Extract the (X, Y) coordinate from the center of the cell holding the provided text.  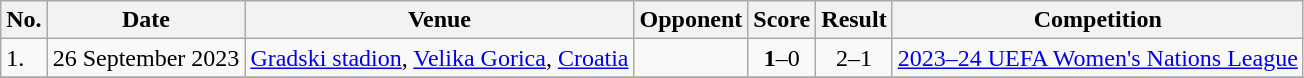
26 September 2023 (146, 58)
Opponent (691, 20)
Competition (1098, 20)
2–1 (854, 58)
1–0 (782, 58)
Venue (440, 20)
Score (782, 20)
2023–24 UEFA Women's Nations League (1098, 58)
Result (854, 20)
Date (146, 20)
1. (24, 58)
Gradski stadion, Velika Gorica, Croatia (440, 58)
No. (24, 20)
